Locate the cell with the specified text and output its [x, y] center coordinate. 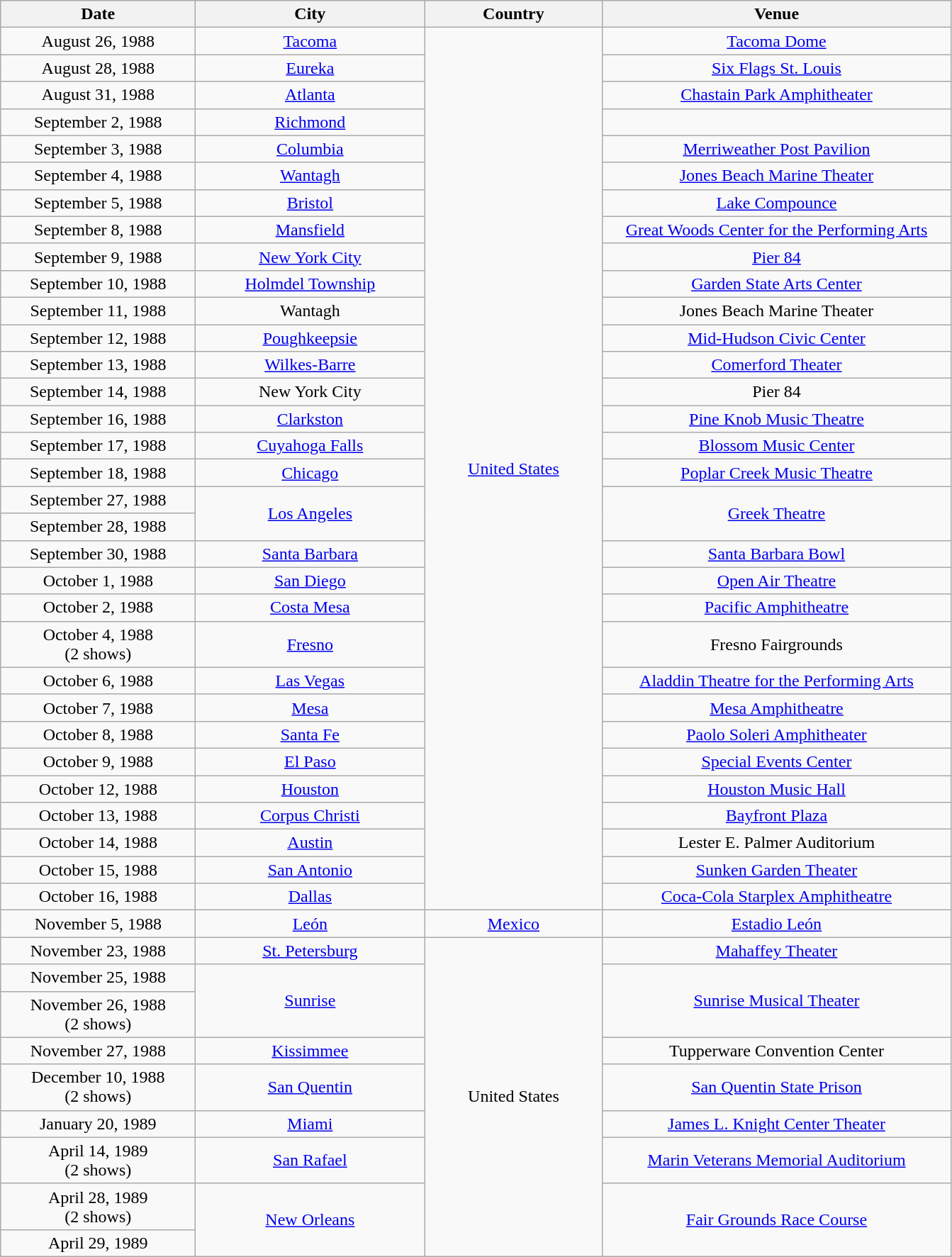
Mesa [310, 708]
Chicago [310, 473]
November 25, 1988 [98, 978]
Comerford Theater [777, 365]
San Diego [310, 581]
September 13, 1988 [98, 365]
September 2, 1988 [98, 122]
Greek Theatre [777, 513]
September 16, 1988 [98, 419]
Dallas [310, 897]
September 28, 1988 [98, 527]
Venue [777, 14]
Mexico [513, 924]
Los Angeles [310, 513]
Austin [310, 843]
Great Woods Center for the Performing Arts [777, 230]
Lester E. Palmer Auditorium [777, 843]
January 20, 1989 [98, 1124]
October 2, 1988 [98, 608]
Merriweather Post Pavilion [777, 149]
Fair Grounds Race Course [777, 1219]
Richmond [310, 122]
Clarkston [310, 419]
Costa Mesa [310, 608]
August 26, 1988 [98, 41]
Special Events Center [777, 761]
Poughkeepsie [310, 338]
Chastain Park Amphitheater [777, 95]
October 4, 1988(2 shows) [98, 644]
September 30, 1988 [98, 554]
Kissimmee [310, 1051]
October 16, 1988 [98, 897]
City [310, 14]
San Quentin [310, 1088]
November 26, 1988(2 shows) [98, 1014]
Fresno Fairgrounds [777, 644]
San Quentin State Prison [777, 1088]
Miami [310, 1124]
Sunrise Musical Theater [777, 1001]
Cuyahoga Falls [310, 446]
September 12, 1988 [98, 338]
Poplar Creek Music Theatre [777, 473]
November 23, 1988 [98, 951]
Open Air Theatre [777, 581]
September 27, 1988 [98, 500]
New Orleans [310, 1219]
Tupperware Convention Center [777, 1051]
Bayfront Plaza [777, 816]
October 6, 1988 [98, 681]
Coca-Cola Starplex Amphitheatre [777, 897]
October 7, 1988 [98, 708]
Tacoma Dome [777, 41]
October 14, 1988 [98, 843]
September 18, 1988 [98, 473]
Santa Fe [310, 734]
Sunken Garden Theater [777, 870]
Garden State Arts Center [777, 284]
El Paso [310, 761]
November 27, 1988 [98, 1051]
Mahaffey Theater [777, 951]
Fresno [310, 644]
September 3, 1988 [98, 149]
León [310, 924]
Santa Barbara [310, 554]
Wilkes-Barre [310, 365]
San Antonio [310, 870]
Mansfield [310, 230]
St. Petersburg [310, 951]
Aladdin Theatre for the Performing Arts [777, 681]
Corpus Christi [310, 816]
Sunrise [310, 1001]
September 11, 1988 [98, 311]
Santa Barbara Bowl [777, 554]
James L. Knight Center Theater [777, 1124]
Atlanta [310, 95]
Las Vegas [310, 681]
April 14, 1989(2 shows) [98, 1160]
August 28, 1988 [98, 68]
Estadio León [777, 924]
April 29, 1989 [98, 1243]
Paolo Soleri Amphitheater [777, 734]
San Rafael [310, 1160]
October 1, 1988 [98, 581]
Blossom Music Center [777, 446]
Columbia [310, 149]
Tacoma [310, 41]
Bristol [310, 203]
Holmdel Township [310, 284]
September 10, 1988 [98, 284]
Pine Knob Music Theatre [777, 419]
Lake Compounce [777, 203]
October 8, 1988 [98, 734]
September 5, 1988 [98, 203]
Country [513, 14]
November 5, 1988 [98, 924]
September 4, 1988 [98, 176]
Marin Veterans Memorial Auditorium [777, 1160]
Eureka [310, 68]
October 15, 1988 [98, 870]
Mesa Amphitheatre [777, 708]
September 8, 1988 [98, 230]
Mid-Hudson Civic Center [777, 338]
September 9, 1988 [98, 257]
Pacific Amphitheatre [777, 608]
Six Flags St. Louis [777, 68]
September 14, 1988 [98, 392]
October 13, 1988 [98, 816]
October 9, 1988 [98, 761]
December 10, 1988(2 shows) [98, 1088]
Date [98, 14]
August 31, 1988 [98, 95]
September 17, 1988 [98, 446]
October 12, 1988 [98, 789]
April 28, 1989(2 shows) [98, 1207]
Houston Music Hall [777, 789]
Houston [310, 789]
